Pinpoint the cell where the given text exists, returning its (x, y) midpoint coordinate. 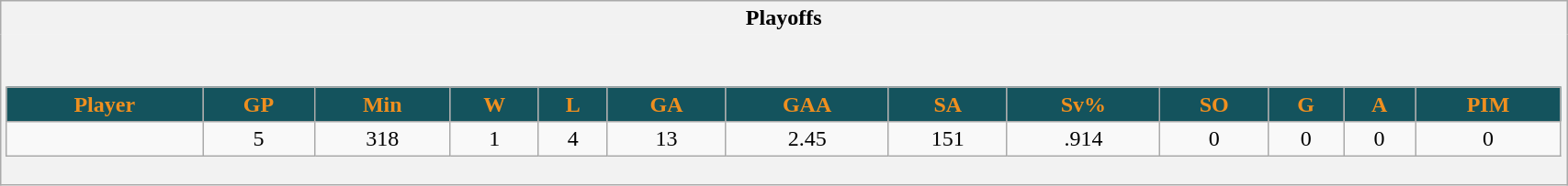
G (1306, 104)
13 (667, 139)
Player GP Min W L GA GAA SA Sv% SO G A PIM 5 318 1 4 13 2.45 151 .914 0 0 0 0 (784, 110)
2.45 (807, 139)
W (494, 104)
1 (494, 139)
GAA (807, 104)
PIM (1488, 104)
Min (382, 104)
Playoffs (784, 18)
A (1380, 104)
GA (667, 104)
Player (105, 104)
L (572, 104)
318 (382, 139)
151 (948, 139)
SO (1213, 104)
SA (948, 104)
GP (259, 104)
Sv% (1083, 104)
4 (572, 139)
.914 (1083, 139)
5 (259, 139)
